Identify which cell holds the provided text, then report its (X, Y) central coordinate. 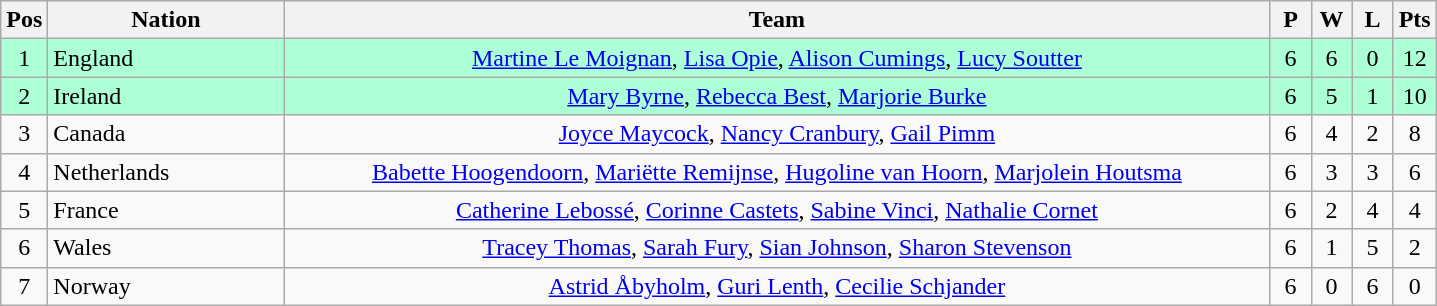
Canada (166, 134)
L (1372, 20)
Tracey Thomas, Sarah Fury, Sian Johnson, Sharon Stevenson (777, 248)
Pos (24, 20)
Catherine Lebossé, Corinne Castets, Sabine Vinci, Nathalie Cornet (777, 210)
W (1332, 20)
Team (777, 20)
Astrid Åbyholm, Guri Lenth, Cecilie Schjander (777, 286)
Nation (166, 20)
Martine Le Moignan, Lisa Opie, Alison Cumings, Lucy Soutter (777, 58)
Norway (166, 286)
France (166, 210)
Wales (166, 248)
Pts (1414, 20)
Netherlands (166, 172)
P (1290, 20)
Babette Hoogendoorn, Mariëtte Remijnse, Hugoline van Hoorn, Marjolein Houtsma (777, 172)
12 (1414, 58)
7 (24, 286)
England (166, 58)
8 (1414, 134)
Mary Byrne, Rebecca Best, Marjorie Burke (777, 96)
Joyce Maycock, Nancy Cranbury, Gail Pimm (777, 134)
10 (1414, 96)
Ireland (166, 96)
